Locate the cell with the specified text and output its [X, Y] center coordinate. 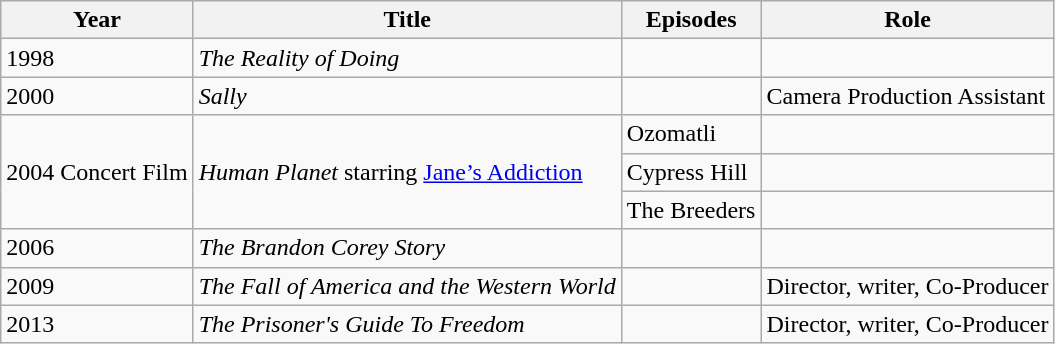
The Fall of America and the Western World [407, 286]
Human Planet starring Jane’s Addiction [407, 172]
Title [407, 20]
Cypress Hill [691, 172]
The Prisoner's Guide To Freedom [407, 324]
2000 [97, 96]
2009 [97, 286]
Camera Production Assistant [908, 96]
2006 [97, 248]
2013 [97, 324]
The Reality of Doing [407, 58]
The Breeders [691, 210]
Ozomatli [691, 134]
The Brandon Corey Story [407, 248]
2004 Concert Film [97, 172]
1998 [97, 58]
Year [97, 20]
Episodes [691, 20]
Sally [407, 96]
Role [908, 20]
